Identify which cell holds the provided text, then report its [x, y] central coordinate. 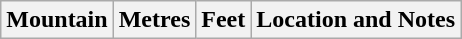
Location and Notes [356, 20]
Feet [224, 20]
Mountain [57, 20]
Metres [154, 20]
